For the text-containing cell, return its midpoint in (x, y) coordinate format. 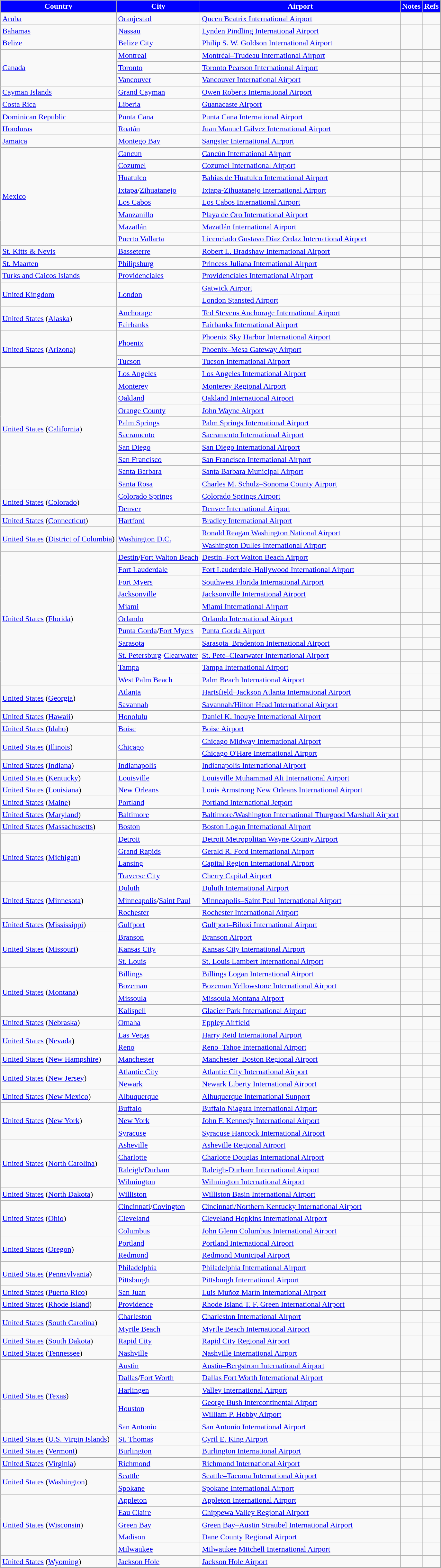
Luis Muñoz Marín International Airport (300, 1292)
Jacksonville International Airport (300, 594)
Harry Reid International Airport (300, 1035)
Albuquerque (158, 1096)
Tampa (158, 668)
United States (Hawaii) (59, 716)
Montréal–Trudeau International Airport (300, 55)
Grand Cayman (158, 92)
Dallas Fort Worth International Airport (300, 1378)
Phoenix Sky Harbor International Airport (300, 337)
Houston (158, 1408)
Las Vegas (158, 1035)
Fairbanks International Airport (300, 325)
United States (Washington) (59, 1482)
Punta Cana International Airport (300, 116)
Ixtapa-Zihuatanejo International Airport (300, 190)
Missoula (158, 998)
Chicago O'Hare International Airport (300, 753)
Green Bay (158, 1525)
Southwest Florida International Airport (300, 582)
Hartsfield–Jackson Atlanta International Airport (300, 692)
St. Petersburg-Clearwater (158, 655)
Eau Claire (158, 1512)
Santa Barbara (158, 472)
Milwaukee (158, 1549)
Punta Cana (158, 116)
Chippewa Valley Regional Airport (300, 1512)
Dane County Regional Airport (300, 1537)
Spokane (158, 1488)
Minneapolis/Saint Paul (158, 900)
Oakland International Airport (300, 398)
United States (Arizona) (59, 349)
United States (Maine) (59, 802)
Asheville Regional Airport (300, 1145)
Sarasota (158, 643)
Providenciales International Airport (300, 276)
John F. Kennedy International Airport (300, 1121)
Louisville Muhammad Ali International Airport (300, 778)
Rochester International Airport (300, 912)
Los Angeles International Airport (300, 374)
Providenciales (158, 276)
United States (North Dakota) (59, 1194)
Pittsburgh International Airport (300, 1280)
St. Kitts & Nevis (59, 251)
Miami (158, 606)
New York (158, 1121)
Glacier Park International Airport (300, 1010)
Sangster International Airport (300, 141)
Licenciado Gustavo Díaz Ordaz International Airport (300, 239)
San Francisco International Airport (300, 459)
Palm Springs International Airport (300, 423)
Savannah (158, 704)
Gerald R. Ford International Airport (300, 851)
Hartford (158, 521)
Monterey (158, 386)
United States (New Hampshire) (59, 1059)
Huatulco (158, 178)
Rapid City (158, 1341)
Nassau (158, 31)
Playa de Oro International Airport (300, 215)
St. Maarten (59, 263)
Bozeman (158, 986)
Palm Beach International Airport (300, 680)
Gulfport–Biloxi International Airport (300, 925)
Seattle–Tacoma International Airport (300, 1476)
Myrtle Beach International Airport (300, 1329)
Orlando (158, 619)
City (158, 6)
Jacksonville (158, 594)
Toronto (158, 68)
Cozumel International Airport (300, 166)
Madison (158, 1537)
Atlantic City International Airport (300, 1072)
United States (Tennessee) (59, 1353)
Wilmington International Airport (300, 1182)
Montego Bay (158, 141)
New Orleans (158, 790)
Toronto Pearson International Airport (300, 68)
Gulfport (158, 925)
Richmond (158, 1463)
Providence (158, 1304)
United States (Puerto Rico) (59, 1292)
United States (Missouri) (59, 949)
London Stansted Airport (300, 300)
Branson (158, 937)
Raleigh-Durham International Airport (300, 1170)
San Diego International Airport (300, 447)
United States (Minnesota) (59, 900)
Sacramento (158, 435)
Philip S. W. Goldson International Airport (300, 43)
Valley International Airport (300, 1390)
Charlotte (158, 1158)
John Glenn Columbus International Airport (300, 1231)
Wilmington (158, 1182)
Reno (158, 1047)
United States (Vermont) (59, 1451)
Savannah/Hilton Head International Airport (300, 704)
Punta Gorda Airport (300, 631)
Colorado Springs Airport (300, 496)
Manchester (158, 1059)
Williston (158, 1194)
Bahías de Huatulco International Airport (300, 178)
St. Louis Lambert International Airport (300, 962)
Robert L. Bradshaw International Airport (300, 251)
Philipsburg (158, 263)
Cyril E. King Airport (300, 1439)
Oranjestad (158, 19)
United States (Mississippi) (59, 925)
Fort Lauderdale-Hollywood International Airport (300, 570)
Ted Stevens Anchorage International Airport (300, 312)
Rapid City Regional Airport (300, 1341)
Rochester (158, 912)
Atlantic City (158, 1072)
United States (Alaska) (59, 318)
Phoenix (158, 343)
Redmond Municipal Airport (300, 1255)
United States (South Carolina) (59, 1323)
Country (59, 6)
United States (North Carolina) (59, 1164)
Kansas City (158, 949)
Cayman Islands (59, 92)
Indianapolis International Airport (300, 766)
Palm Springs (158, 423)
Appleton (158, 1500)
Burlington International Airport (300, 1451)
United States (Illinois) (59, 747)
Chicago Midway International Airport (300, 741)
Vancouver (158, 80)
Syracuse (158, 1133)
Notes (411, 6)
Santa Barbara Municipal Airport (300, 472)
United States (Nevada) (59, 1041)
Portland International Airport (300, 1243)
Lansing (158, 863)
Jackson Hole (158, 1562)
United States (Oregon) (59, 1249)
Refs (431, 6)
Charleston International Airport (300, 1316)
Fairbanks (158, 325)
Owen Roberts International Airport (300, 92)
Redmond (158, 1255)
United States (Maryland) (59, 815)
John Wayne Airport (300, 410)
Sacramento International Airport (300, 435)
Tampa International Airport (300, 668)
Detroit (158, 839)
San Francisco (158, 459)
Minneapolis–Saint Paul International Airport (300, 900)
United States (Rhode Island) (59, 1304)
United States (Louisiana) (59, 790)
Boise (158, 729)
Grand Rapids (158, 851)
Buffalo Niagara International Airport (300, 1108)
Tucson (158, 362)
Bahamas (59, 31)
Nashville (158, 1353)
Philadelphia International Airport (300, 1268)
Fort Lauderdale (158, 570)
George Bush Intercontinental Airport (300, 1402)
Pittsburgh (158, 1280)
Chicago (158, 747)
Duluth International Airport (300, 888)
Cancun (158, 153)
Seattle (158, 1476)
Vancouver International Airport (300, 80)
Belize (59, 43)
Appleton International Airport (300, 1500)
Cozumel (158, 166)
San Juan (158, 1292)
Burlington (158, 1451)
Raleigh/Durham (158, 1170)
Puerto Vallarta (158, 239)
Eppley Airfield (300, 1023)
William P. Hobby Airport (300, 1415)
Denver International Airport (300, 508)
Tucson International Airport (300, 362)
United States (Indiana) (59, 766)
Louisville (158, 778)
Belize City (158, 43)
Boise Airport (300, 729)
Duluth (158, 888)
United States (Ohio) (59, 1219)
Capital Region International Airport (300, 863)
Ronald Reagan Washington National Airport (300, 533)
St. Thomas (158, 1439)
Newark (158, 1084)
Destin–Fort Walton Beach Airport (300, 558)
Columbus (158, 1231)
Manzanillo (158, 215)
Miami International Airport (300, 606)
United States (Colorado) (59, 502)
United States (Nebraska) (59, 1023)
Detroit Metropolitan Wayne County Airport (300, 839)
United States (Massachusetts) (59, 827)
Santa Rosa (158, 484)
United States (New Jersey) (59, 1078)
Charleston (158, 1316)
United States (New Mexico) (59, 1096)
Albuquerque International Sunport (300, 1096)
Boston (158, 827)
Daniel K. Inouye International Airport (300, 716)
Cleveland (158, 1219)
St. Pete–Clearwater International Airport (300, 655)
Roatán (158, 129)
United States (Florida) (59, 619)
Juan Manuel Gálvez International Airport (300, 129)
United States (California) (59, 429)
Washington D.C. (158, 539)
Charlotte Douglas International Airport (300, 1158)
Destin/Fort Walton Beach (158, 558)
London (158, 294)
Spokane International Airport (300, 1488)
Queen Beatrix International Airport (300, 19)
Ixtapa/Zihuatanejo (158, 190)
Baltimore/Washington International Thurgood Marshall Airport (300, 815)
Fort Myers (158, 582)
Airport (300, 6)
Portland International Jetport (300, 802)
United States (Virginia) (59, 1463)
Newark Liberty International Airport (300, 1084)
Asheville (158, 1145)
Princess Juliana International Airport (300, 263)
Bozeman Yellowstone International Airport (300, 986)
Costa Rica (59, 104)
Canada (59, 68)
Cancún International Airport (300, 153)
Dallas/Fort Worth (158, 1378)
United States (District of Columbia) (59, 539)
United States (Idaho) (59, 729)
United States (South Dakota) (59, 1341)
Los Cabos International Airport (300, 202)
Cleveland Hopkins International Airport (300, 1219)
Indianapolis (158, 766)
Billings Logan International Airport (300, 974)
Liberia (158, 104)
United States (Connecticut) (59, 521)
Charles M. Schulz–Sonoma County Airport (300, 484)
Jamaica (59, 141)
Mazatlán (158, 227)
Louis Armstrong New Orleans International Airport (300, 790)
United States (Wisconsin) (59, 1525)
Punta Gorda/Fort Myers (158, 631)
Cincinnati/Covington (158, 1206)
Austin (158, 1366)
Baltimore (158, 815)
San Antonio International Airport (300, 1427)
Anchorage (158, 312)
Billings (158, 974)
Cherry Capital Airport (300, 876)
United States (Kentucky) (59, 778)
Myrtle Beach (158, 1329)
Harlingen (158, 1390)
Atlanta (158, 692)
Kalispell (158, 1010)
Los Cabos (158, 202)
Orange County (158, 410)
Williston Basin International Airport (300, 1194)
United States (U.S. Virgin Islands) (59, 1439)
Bradley International Airport (300, 521)
United States (Texas) (59, 1396)
Reno–Tahoe International Airport (300, 1047)
Honduras (59, 129)
United States (Montana) (59, 992)
Monterey Regional Airport (300, 386)
Washington Dulles International Airport (300, 545)
Dominican Republic (59, 116)
Branson Airport (300, 937)
Cincinnati/Northern Kentucky International Airport (300, 1206)
Austin–Bergstrom International Airport (300, 1366)
St. Louis (158, 962)
Lynden Pindling International Airport (300, 31)
Los Angeles (158, 374)
Denver (158, 508)
Orlando International Airport (300, 619)
Syracuse Hancock International Airport (300, 1133)
Mazatlán International Airport (300, 227)
Richmond International Airport (300, 1463)
Aruba (59, 19)
United States (Michigan) (59, 857)
San Diego (158, 447)
Honolulu (158, 716)
Basseterre (158, 251)
Kansas City International Airport (300, 949)
Milwaukee Mitchell International Airport (300, 1549)
Philadelphia (158, 1268)
Colorado Springs (158, 496)
Rhode Island T. F. Green International Airport (300, 1304)
Gatwick Airport (300, 288)
West Palm Beach (158, 680)
Jackson Hole Airport (300, 1562)
Mexico (59, 196)
Guanacaste Airport (300, 104)
United States (New York) (59, 1121)
Missoula Montana Airport (300, 998)
United States (Georgia) (59, 698)
Oakland (158, 398)
Turks and Caicos Islands (59, 276)
Montreal (158, 55)
United States (Pennsylvania) (59, 1274)
Manchester–Boston Regional Airport (300, 1059)
Omaha (158, 1023)
Boston Logan International Airport (300, 827)
United Kingdom (59, 294)
United States (Wyoming) (59, 1562)
San Antonio (158, 1427)
Sarasota–Bradenton International Airport (300, 643)
Buffalo (158, 1108)
Phoenix–Mesa Gateway Airport (300, 349)
Green Bay–Austin Straubel International Airport (300, 1525)
Traverse City (158, 876)
Nashville International Airport (300, 1353)
